Scan for the cell matching the given text and deliver its (X, Y) coordinate at center. 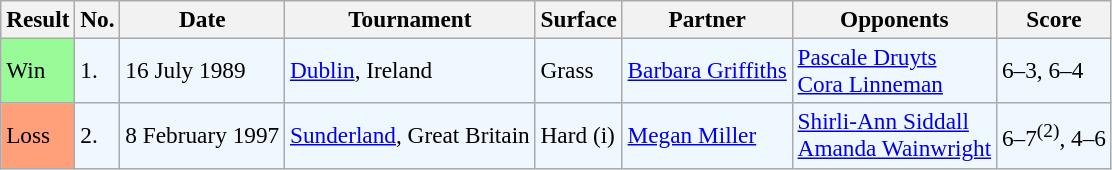
Loss (38, 136)
Score (1054, 19)
Result (38, 19)
8 February 1997 (202, 136)
Win (38, 70)
16 July 1989 (202, 70)
Hard (i) (578, 136)
Megan Miller (707, 136)
Date (202, 19)
Pascale Druyts Cora Linneman (894, 70)
2. (98, 136)
6–3, 6–4 (1054, 70)
Tournament (410, 19)
Barbara Griffiths (707, 70)
1. (98, 70)
Partner (707, 19)
Sunderland, Great Britain (410, 136)
Opponents (894, 19)
Shirli-Ann Siddall Amanda Wainwright (894, 136)
6–7(2), 4–6 (1054, 136)
Surface (578, 19)
Grass (578, 70)
No. (98, 19)
Dublin, Ireland (410, 70)
